Scan for the cell matching the given text and deliver its (X, Y) coordinate at center. 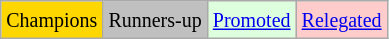
Relegated (342, 20)
Champions (52, 20)
Runners-up (155, 20)
Promoted (252, 20)
